Output the [X, Y] coordinate of the center of the cell containing the given text.  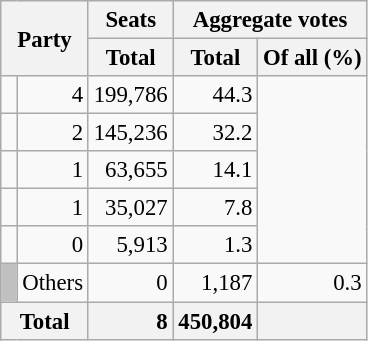
450,804 [216, 321]
Others [52, 283]
0.3 [312, 283]
44.3 [216, 95]
145,236 [130, 133]
14.1 [216, 170]
5,913 [130, 245]
Of all (%) [312, 58]
1,187 [216, 283]
199,786 [130, 95]
35,027 [130, 208]
Seats [130, 20]
63,655 [130, 170]
2 [52, 133]
32.2 [216, 133]
Aggregate votes [270, 20]
4 [52, 95]
Party [45, 38]
7.8 [216, 208]
8 [130, 321]
1.3 [216, 245]
